Output the (x, y) coordinate of the center of the cell containing the given text.  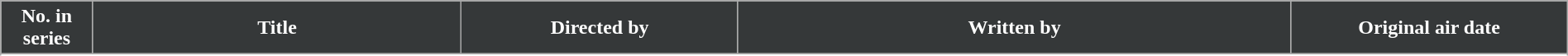
Directed by (600, 28)
Title (277, 28)
Original air date (1429, 28)
Written by (1014, 28)
No. inseries (46, 28)
